Identify which cell holds the provided text, then report its [x, y] central coordinate. 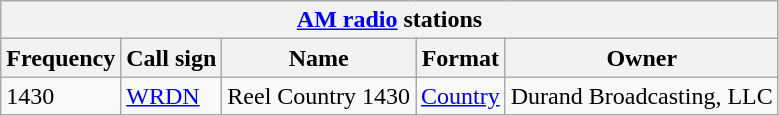
Durand Broadcasting, LLC [642, 96]
Reel Country 1430 [319, 96]
WRDN [172, 96]
Owner [642, 58]
Frequency [61, 58]
Country [461, 96]
Format [461, 58]
Name [319, 58]
1430 [61, 96]
AM radio stations [390, 20]
Call sign [172, 58]
